Output the [x, y] coordinate of the center of the cell containing the given text.  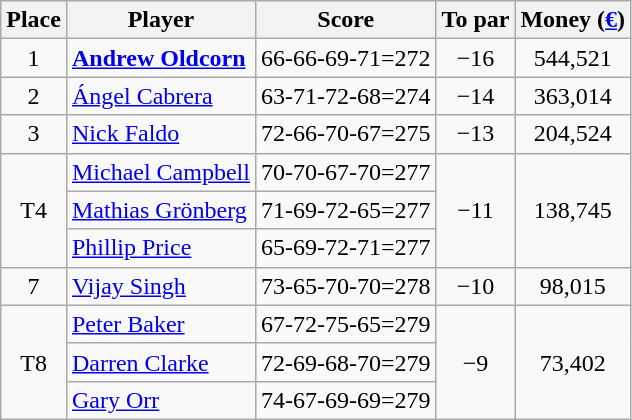
363,014 [573, 96]
Darren Clarke [160, 362]
Peter Baker [160, 324]
138,745 [573, 210]
−13 [476, 134]
−14 [476, 96]
Mathias Grönberg [160, 210]
72-69-68-70=279 [346, 362]
74-67-69-69=279 [346, 400]
Michael Campbell [160, 172]
T4 [34, 210]
98,015 [573, 286]
−10 [476, 286]
Phillip Price [160, 248]
Player [160, 20]
To par [476, 20]
73-65-70-70=278 [346, 286]
544,521 [573, 58]
1 [34, 58]
−9 [476, 362]
Score [346, 20]
7 [34, 286]
66-66-69-71=272 [346, 58]
Place [34, 20]
Money (€) [573, 20]
70-70-67-70=277 [346, 172]
Vijay Singh [160, 286]
T8 [34, 362]
Andrew Oldcorn [160, 58]
67-72-75-65=279 [346, 324]
Gary Orr [160, 400]
63-71-72-68=274 [346, 96]
2 [34, 96]
−11 [476, 210]
−16 [476, 58]
71-69-72-65=277 [346, 210]
3 [34, 134]
65-69-72-71=277 [346, 248]
73,402 [573, 362]
72-66-70-67=275 [346, 134]
Ángel Cabrera [160, 96]
Nick Faldo [160, 134]
204,524 [573, 134]
